Return the [x, y] coordinate for the center point of the cell that contains the specified text.  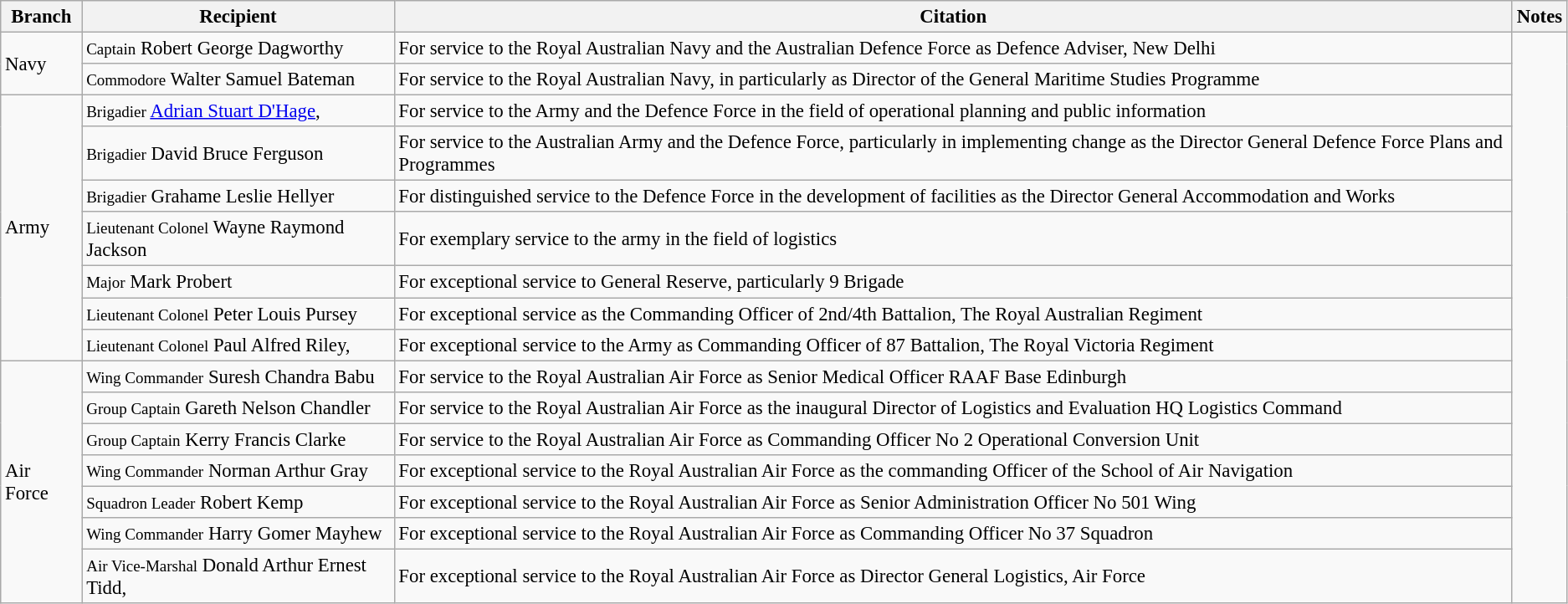
Wing Commander Suresh Chandra Babu [238, 376]
For exceptional service to the Royal Australian Air Force as the commanding Officer of the School of Air Navigation [953, 471]
For service to the Royal Australian Navy and the Australian Defence Force as Defence Adviser, New Delhi [953, 49]
Citation [953, 17]
For exceptional service to General Reserve, particularly 9 Brigade [953, 282]
Brigadier Grahame Leslie Hellyer [238, 197]
Major Mark Probert [238, 282]
Branch [42, 17]
Army [42, 228]
Recipient [238, 17]
Wing Commander Harry Gomer Mayhew [238, 534]
For service to the Royal Australian Air Force as Senior Medical Officer RAAF Base Edinburgh [953, 376]
Notes [1540, 17]
For distinguished service to the Defence Force in the development of facilities as the Director General Accommodation and Works [953, 197]
Captain Robert George Dagworthy [238, 49]
For service to the Army and the Defence Force in the field of operational planning and public information [953, 111]
For exceptional service as the Commanding Officer of 2nd/4th Battalion, The Royal Australian Regiment [953, 314]
Brigadier David Bruce Ferguson [238, 154]
Squadron Leader Robert Kemp [238, 502]
Group Captain Gareth Nelson Chandler [238, 407]
Group Captain Kerry Francis Clarke [238, 439]
Navy [42, 64]
For exemplary service to the army in the field of logistics [953, 239]
Wing Commander Norman Arthur Gray [238, 471]
Lieutenant Colonel Paul Alfred Riley, [238, 345]
Commodore Walter Samuel Bateman [238, 79]
For exceptional service to the Royal Australian Air Force as Commanding Officer No 37 Squadron [953, 534]
For service to the Royal Australian Air Force as the inaugural Director of Logistics and Evaluation HQ Logistics Command [953, 407]
For service to the Royal Australian Air Force as Commanding Officer No 2 Operational Conversion Unit [953, 439]
For exceptional service to the Royal Australian Air Force as Senior Administration Officer No 501 Wing [953, 502]
Air Vice-Marshal Donald Arthur Ernest Tidd, [238, 576]
Brigadier Adrian Stuart D'Hage, [238, 111]
For service to the Royal Australian Navy, in particularly as Director of the General Maritime Studies Programme [953, 79]
For exceptional service to the Royal Australian Air Force as Director General Logistics, Air Force [953, 576]
For exceptional service to the Army as Commanding Officer of 87 Battalion, The Royal Victoria Regiment [953, 345]
Lieutenant Colonel Wayne Raymond Jackson [238, 239]
Lieutenant Colonel Peter Louis Pursey [238, 314]
Air Force [42, 482]
